Search for the cell housing the specified text and yield its (X, Y) center coordinate. 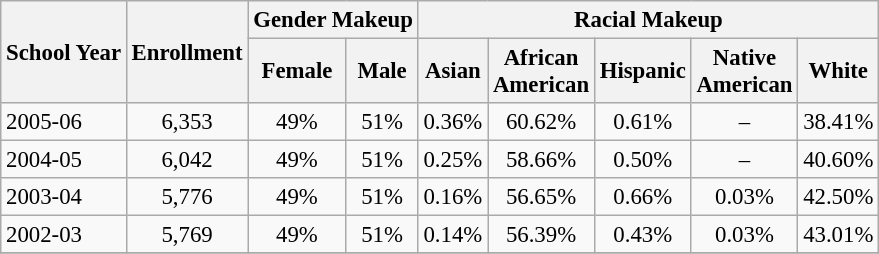
6,042 (187, 160)
38.41% (838, 122)
6,353 (187, 122)
Asian (452, 72)
40.60% (838, 160)
0.36% (452, 122)
0.14% (452, 235)
5,776 (187, 197)
0.16% (452, 197)
0.43% (642, 235)
2005-06 (64, 122)
56.39% (542, 235)
56.65% (542, 197)
0.50% (642, 160)
Hispanic (642, 72)
White (838, 72)
5,769 (187, 235)
School Year (64, 52)
Female (297, 72)
0.25% (452, 160)
Native American (744, 72)
Enrollment (187, 52)
African American (542, 72)
60.62% (542, 122)
42.50% (838, 197)
0.61% (642, 122)
2004-05 (64, 160)
43.01% (838, 235)
Male (382, 72)
0.66% (642, 197)
Gender Makeup (333, 20)
2003-04 (64, 197)
58.66% (542, 160)
2002-03 (64, 235)
Racial Makeup (648, 20)
